Return (X, Y) of the center of cell containing provided text 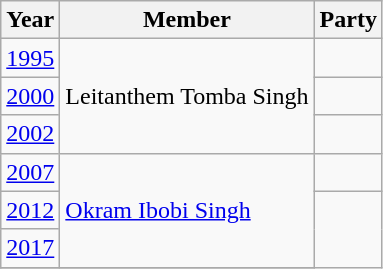
Party (348, 20)
Leitanthem Tomba Singh (187, 96)
2007 (30, 172)
1995 (30, 58)
2012 (30, 210)
2002 (30, 134)
Okram Ibobi Singh (187, 210)
Year (30, 20)
2017 (30, 248)
Member (187, 20)
2000 (30, 96)
